Return (X, Y) of the center of cell containing provided text 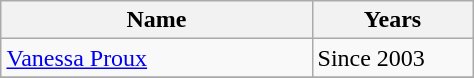
Name (156, 20)
Vanessa Proux (156, 58)
Years (392, 20)
Since 2003 (392, 58)
